Pinpoint the cell where the given text exists, returning its [X, Y] midpoint coordinate. 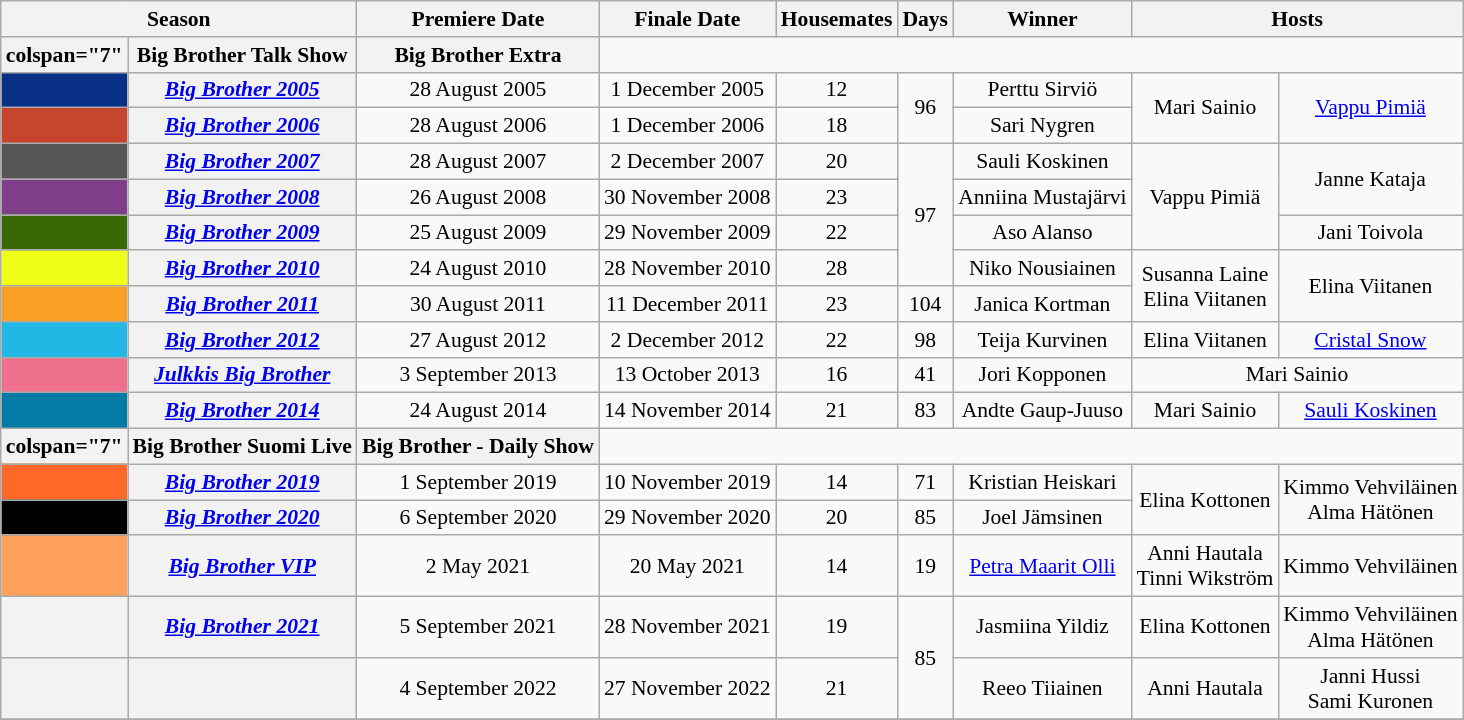
Big Brother Suomi Live [242, 447]
Big Brother 2007 [242, 162]
Julkkis Big Brother [242, 375]
1 September 2019 [478, 482]
Premiere Date [478, 19]
28 August 2007 [478, 162]
Janni HussiSami Kuronen [1370, 688]
1 December 2006 [688, 126]
5 September 2021 [478, 628]
96 [925, 108]
Big Brother 2021 [242, 628]
98 [925, 340]
Janne Kataja [1370, 180]
28 [837, 269]
Big Brother 2008 [242, 197]
Big Brother 2010 [242, 269]
41 [925, 375]
11 December 2011 [688, 304]
28 November 2010 [688, 269]
Jasmiina Yildiz [1042, 628]
29 November 2020 [688, 518]
Big Brother 2014 [242, 411]
4 September 2022 [478, 688]
Big Brother Extra [478, 55]
Kimmo Vehviläinen [1370, 566]
25 August 2009 [478, 233]
Housemates [837, 19]
Jori Kopponen [1042, 375]
26 August 2008 [478, 197]
Season [179, 19]
83 [925, 411]
13 October 2013 [688, 375]
27 August 2012 [478, 340]
Reeo Tiiainen [1042, 688]
Big Brother 2020 [242, 518]
Big Brother 2012 [242, 340]
Anni Hautala [1206, 688]
24 August 2014 [478, 411]
Anniina Mustajärvi [1042, 197]
Niko Nousiainen [1042, 269]
29 November 2009 [688, 233]
Cristal Snow [1370, 340]
Big Brother Talk Show [242, 55]
2 December 2007 [688, 162]
Winner [1042, 19]
Big Brother VIP [242, 566]
Big Brother 2005 [242, 90]
Petra Maarit Olli [1042, 566]
71 [925, 482]
28 November 2021 [688, 628]
Perttu Sirviö [1042, 90]
Andte Gaup-Juuso [1042, 411]
16 [837, 375]
1 December 2005 [688, 90]
Days [925, 19]
Big Brother 2006 [242, 126]
12 [837, 90]
Janica Kortman [1042, 304]
27 November 2022 [688, 688]
6 September 2020 [478, 518]
20 May 2021 [688, 566]
14 November 2014 [688, 411]
28 August 2006 [478, 126]
Hosts [1298, 19]
Anni HautalaTinni Wikström [1206, 566]
Kristian Heiskari [1042, 482]
30 November 2008 [688, 197]
Big Brother 2009 [242, 233]
Aso Alanso [1042, 233]
Finale Date [688, 19]
10 November 2019 [688, 482]
104 [925, 304]
Joel Jämsinen [1042, 518]
Big Brother 2011 [242, 304]
24 August 2010 [478, 269]
Susanna LaineElina Viitanen [1206, 286]
28 August 2005 [478, 90]
Big Brother - Daily Show [478, 447]
2 May 2021 [478, 566]
Sari Nygren [1042, 126]
3 September 2013 [478, 375]
18 [837, 126]
97 [925, 215]
2 December 2012 [688, 340]
30 August 2011 [478, 304]
Teija Kurvinen [1042, 340]
Jani Toivola [1370, 233]
Big Brother 2019 [242, 482]
